Capture the cell that displays the provided text and extract its (X, Y) central coordinate. 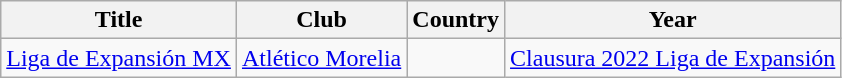
Liga de Expansión MX (119, 58)
Atlético Morelia (321, 58)
Title (119, 20)
Country (456, 20)
Club (321, 20)
Clausura 2022 Liga de Expansión (673, 58)
Year (673, 20)
